From the cell containing the given text, extract its center point as [x, y] coordinate. 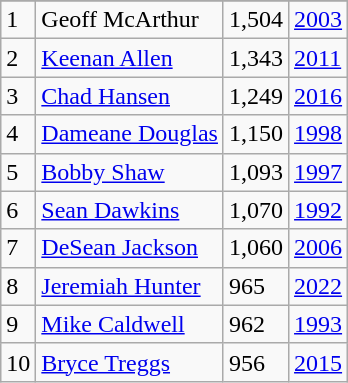
Dameane Douglas [130, 134]
2006 [318, 248]
1998 [318, 134]
1997 [318, 172]
Sean Dawkins [130, 210]
Bobby Shaw [130, 172]
Mike Caldwell [130, 324]
1,093 [256, 172]
1,343 [256, 58]
962 [256, 324]
Keenan Allen [130, 58]
Geoff McArthur [130, 20]
Jeremiah Hunter [130, 286]
DeSean Jackson [130, 248]
2016 [318, 96]
2003 [318, 20]
10 [18, 362]
2022 [318, 286]
1,150 [256, 134]
1,504 [256, 20]
3 [18, 96]
Bryce Treggs [130, 362]
4 [18, 134]
8 [18, 286]
5 [18, 172]
1993 [318, 324]
9 [18, 324]
1,060 [256, 248]
965 [256, 286]
956 [256, 362]
1,070 [256, 210]
1992 [318, 210]
6 [18, 210]
2011 [318, 58]
7 [18, 248]
Chad Hansen [130, 96]
1,249 [256, 96]
2 [18, 58]
2015 [318, 362]
1 [18, 20]
